Return the (X, Y) coordinate for the center point of the cell that contains the specified text.  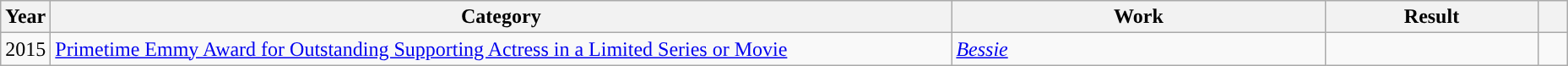
Primetime Emmy Award for Outstanding Supporting Actress in a Limited Series or Movie (502, 49)
2015 (25, 49)
Bessie (1138, 49)
Work (1138, 17)
Year (25, 17)
Result (1432, 17)
Category (502, 17)
